Detect which cell encompasses the target text, then output its (X, Y) center coordinate. 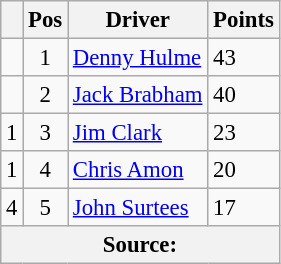
Driver (138, 20)
Chris Amon (138, 170)
3 (46, 133)
40 (244, 95)
43 (244, 58)
20 (244, 170)
Denny Hulme (138, 58)
23 (244, 133)
2 (46, 95)
17 (244, 208)
Jim Clark (138, 133)
John Surtees (138, 208)
5 (46, 208)
Points (244, 20)
Jack Brabham (138, 95)
Source: (140, 245)
Pos (46, 20)
